Return the [x, y] coordinate for the center point of the cell that contains the specified text.  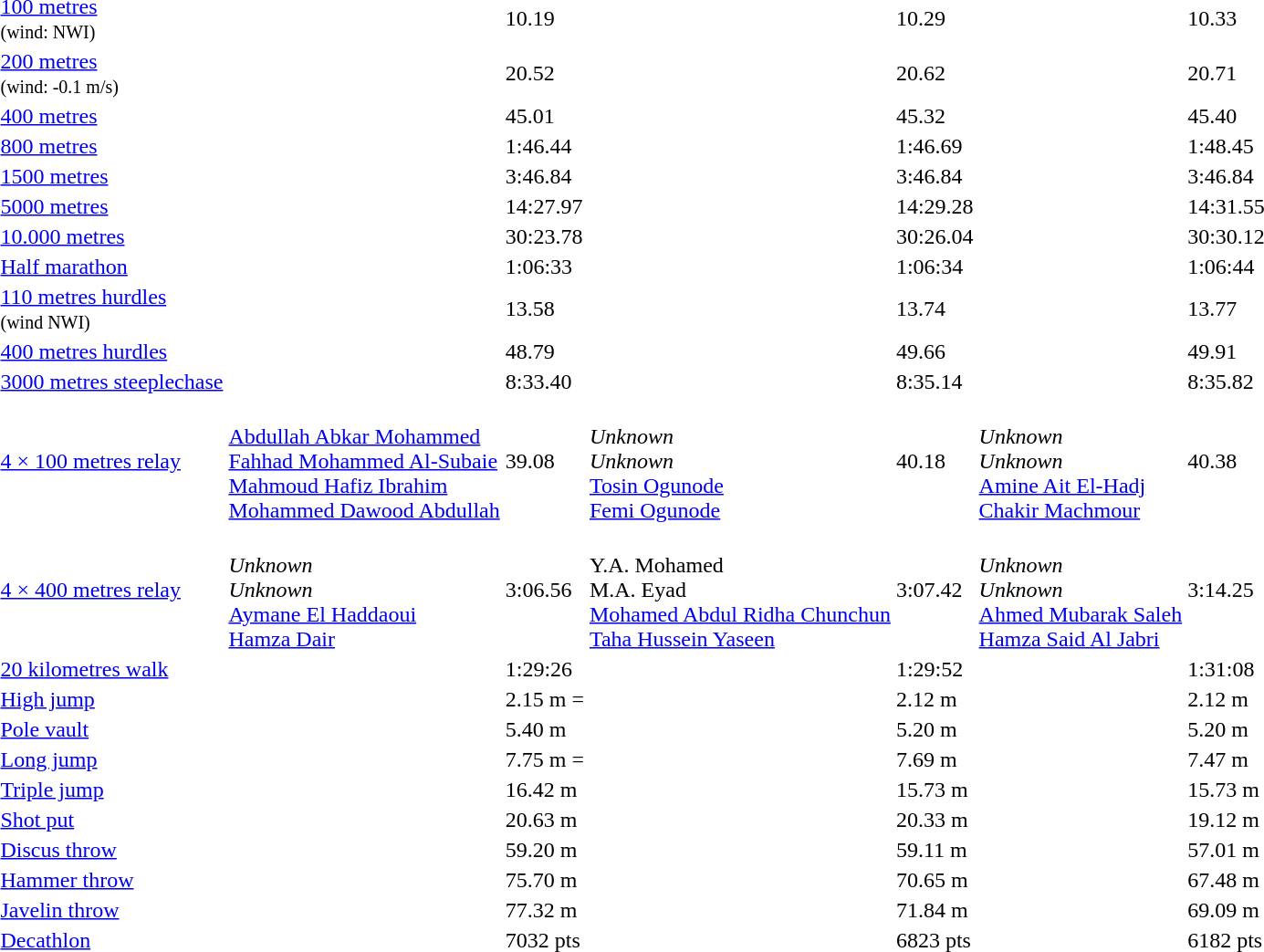
49.66 [935, 351]
1:46.69 [935, 146]
59.20 m [544, 850]
15.73 m [935, 790]
2.15 m = [544, 699]
Abdullah Abkar MohammedFahhad Mohammed Al-SubaieMahmoud Hafiz IbrahimMohammed Dawood Abdullah [364, 461]
7.75 m = [544, 759]
8:35.14 [935, 382]
14:27.97 [544, 206]
45.01 [544, 116]
14:29.28 [935, 206]
UnknownUnknownAmine Ait El-HadjChakir Machmour [1081, 461]
UnknownUnknownTosin OgunodeFemi Ogunode [739, 461]
20.63 m [544, 820]
77.32 m [544, 910]
UnknownUnknownAhmed Mubarak SalehHamza Said Al Jabri [1081, 590]
59.11 m [935, 850]
30:26.04 [935, 236]
8:33.40 [544, 382]
13.58 [544, 309]
45.32 [935, 116]
20.62 [935, 73]
20.52 [544, 73]
30:23.78 [544, 236]
UnknownUnknownAymane El HaddaouiHamza Dair [364, 590]
75.70 m [544, 880]
16.42 m [544, 790]
1:06:33 [544, 267]
20.33 m [935, 820]
13.74 [935, 309]
1:46.44 [544, 146]
1:29:52 [935, 669]
70.65 m [935, 880]
71.84 m [935, 910]
39.08 [544, 461]
40.18 [935, 461]
Y.A. MohamedM.A. EyadMohamed Abdul Ridha ChunchunTaha Hussein Yaseen [739, 590]
3:06.56 [544, 590]
5.20 m [935, 729]
7.69 m [935, 759]
3:07.42 [935, 590]
48.79 [544, 351]
2.12 m [935, 699]
5.40 m [544, 729]
1:06:34 [935, 267]
1:29:26 [544, 669]
